Identify which cell holds the provided text, then report its [X, Y] central coordinate. 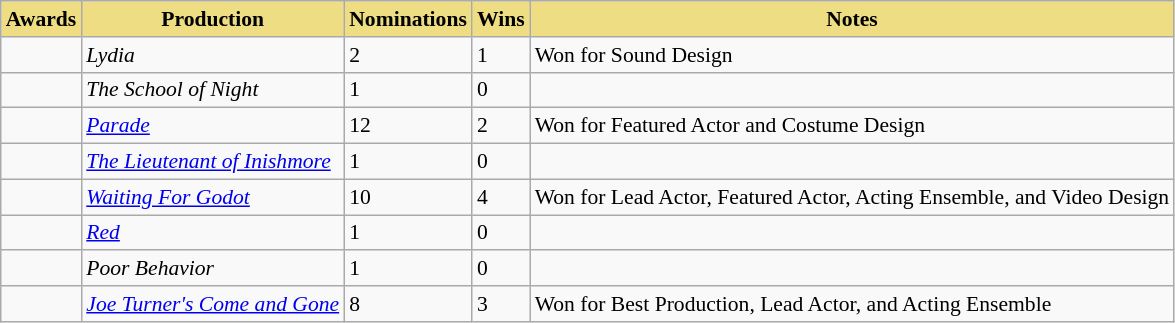
8 [408, 304]
Notes [852, 19]
Won for Lead Actor, Featured Actor, Acting Ensemble, and Video Design [852, 197]
12 [408, 126]
Won for Sound Design [852, 55]
Parade [212, 126]
3 [501, 304]
10 [408, 197]
Waiting For Godot [212, 197]
Awards [41, 19]
The Lieutenant of Inishmore [212, 162]
Wins [501, 19]
Won for Featured Actor and Costume Design [852, 126]
4 [501, 197]
Nominations [408, 19]
Production [212, 19]
Joe Turner's Come and Gone [212, 304]
Poor Behavior [212, 269]
Red [212, 233]
The School of Night [212, 90]
Lydia [212, 55]
Won for Best Production, Lead Actor, and Acting Ensemble [852, 304]
